Provide the [x, y] coordinate of the cell's center where the given text is located.  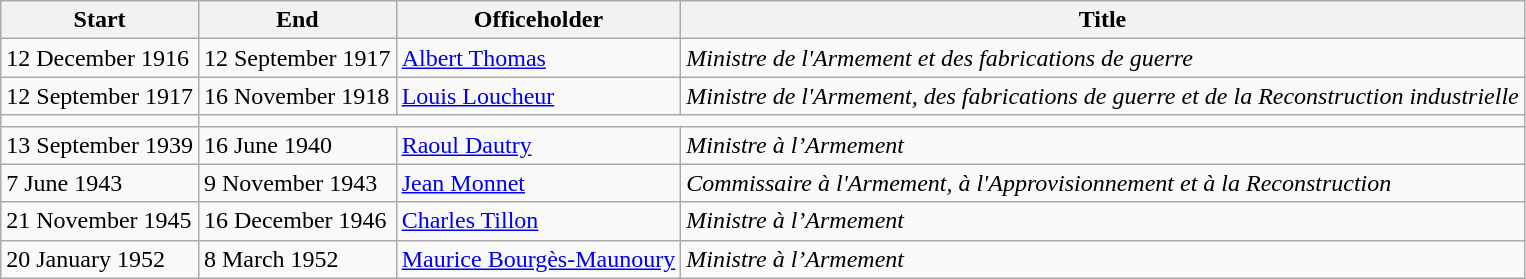
9 November 1943 [297, 183]
20 January 1952 [100, 259]
16 December 1946 [297, 221]
13 September 1939 [100, 145]
Albert Thomas [538, 58]
Ministre de l'Armement, des fabrications de guerre et de la Reconstruction industrielle [1103, 96]
Title [1103, 20]
16 June 1940 [297, 145]
8 March 1952 [297, 259]
7 June 1943 [100, 183]
Commissaire à l'Armement, à l'Approvisionnement et à la Reconstruction [1103, 183]
End [297, 20]
Start [100, 20]
21 November 1945 [100, 221]
Raoul Dautry [538, 145]
Ministre de l'Armement et des fabrications de guerre [1103, 58]
Jean Monnet [538, 183]
Charles Tillon [538, 221]
Officeholder [538, 20]
Maurice Bourgès-Maunoury [538, 259]
Louis Loucheur [538, 96]
12 December 1916 [100, 58]
16 November 1918 [297, 96]
